Identify which cell holds the provided text, then report its (x, y) central coordinate. 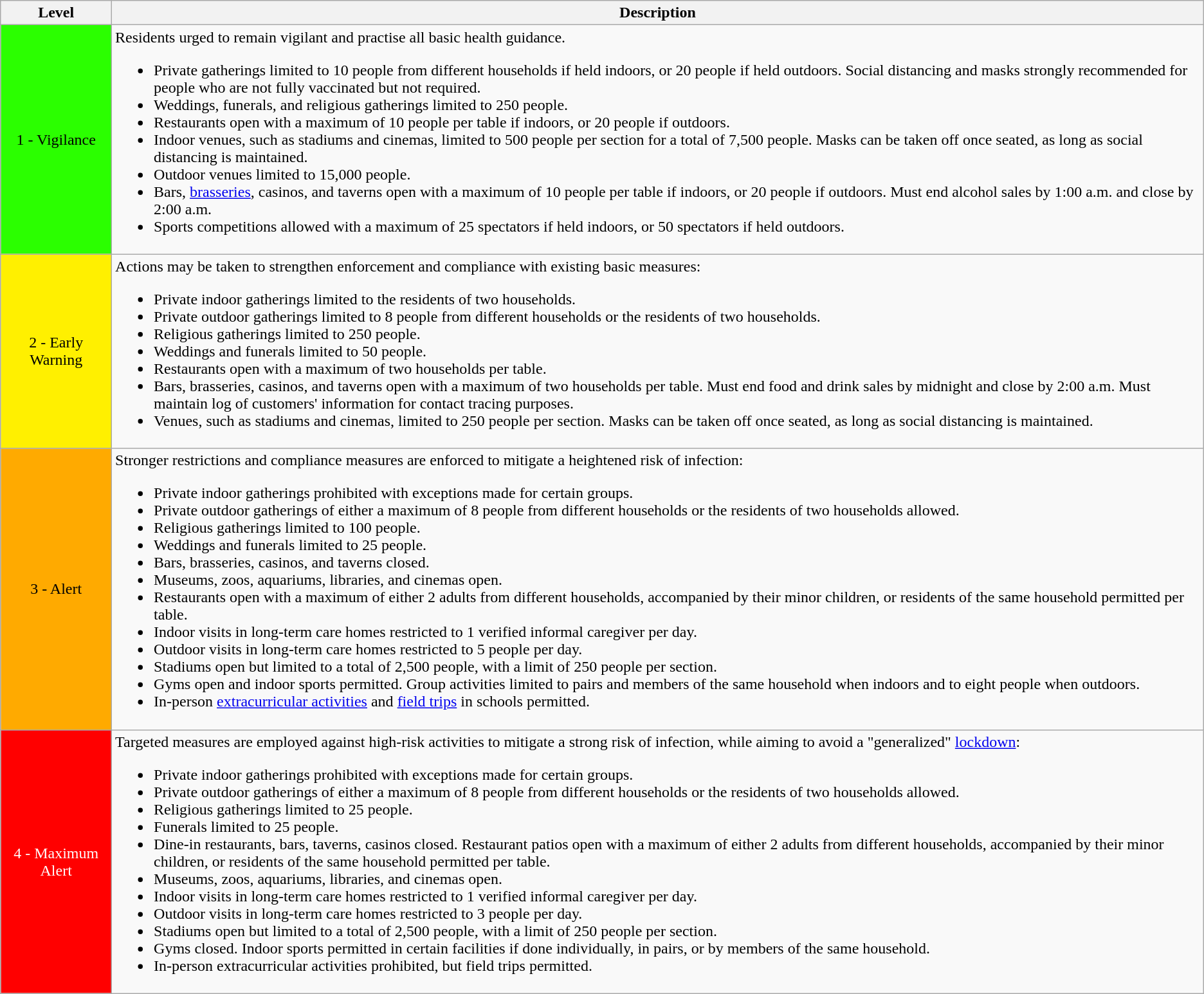
1 - Vigilance (57, 140)
Level (57, 13)
Description (658, 13)
4 - Maximum Alert (57, 861)
2 - Early Warning (57, 351)
3 - Alert (57, 589)
